Return (X, Y) of the center of cell containing provided text 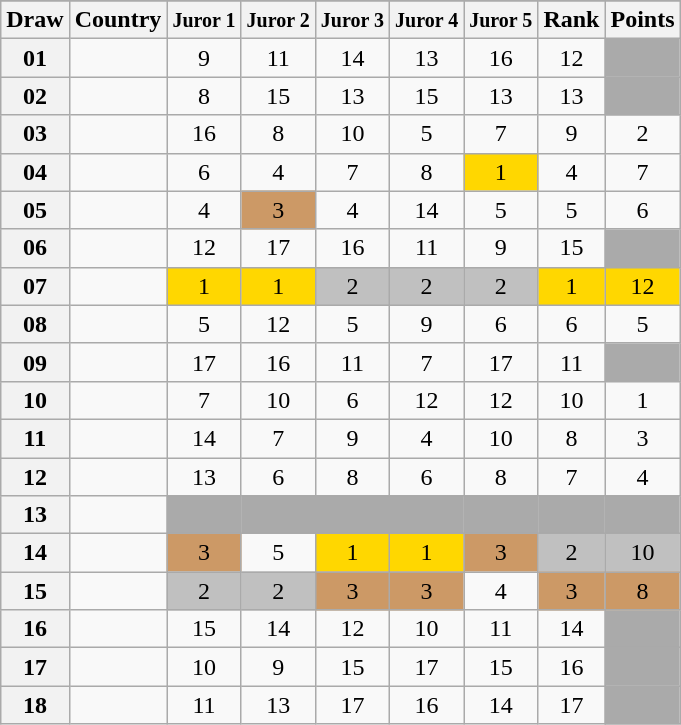
Points (642, 20)
04 (35, 172)
08 (35, 324)
Rank (572, 20)
06 (35, 248)
02 (35, 96)
01 (35, 58)
05 (35, 210)
Juror 3 (352, 20)
Juror 2 (278, 20)
Juror 4 (426, 20)
18 (35, 705)
Juror 5 (501, 20)
03 (35, 134)
Juror 1 (204, 20)
Country (118, 20)
Draw (35, 20)
09 (35, 362)
07 (35, 286)
